Detect which cell encompasses the target text, then output its (x, y) center coordinate. 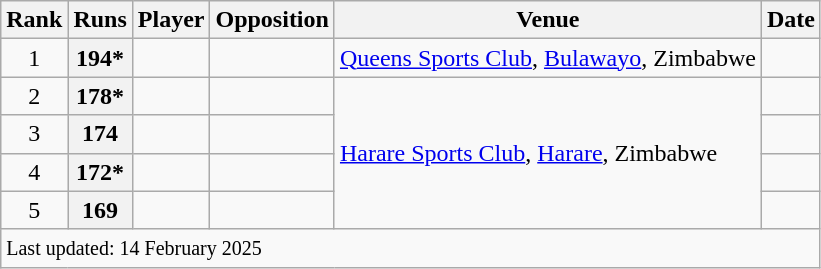
169 (100, 210)
Queens Sports Club, Bulawayo, Zimbabwe (548, 58)
194* (100, 58)
3 (34, 134)
178* (100, 96)
Runs (100, 20)
174 (100, 134)
Date (790, 20)
Last updated: 14 February 2025 (411, 248)
Harare Sports Club, Harare, Zimbabwe (548, 153)
1 (34, 58)
Rank (34, 20)
172* (100, 172)
Venue (548, 20)
Opposition (272, 20)
2 (34, 96)
4 (34, 172)
5 (34, 210)
Player (171, 20)
